Return [X, Y] of the center of cell containing provided text 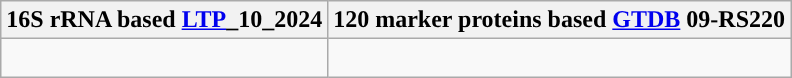
16S rRNA based LTP_10_2024 [164, 20]
120 marker proteins based GTDB 09-RS220 [560, 20]
